Scan for the cell matching the given text and deliver its (x, y) coordinate at center. 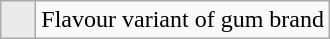
Flavour variant of gum brand (183, 20)
